Identify which cell holds the provided text, then report its (X, Y) central coordinate. 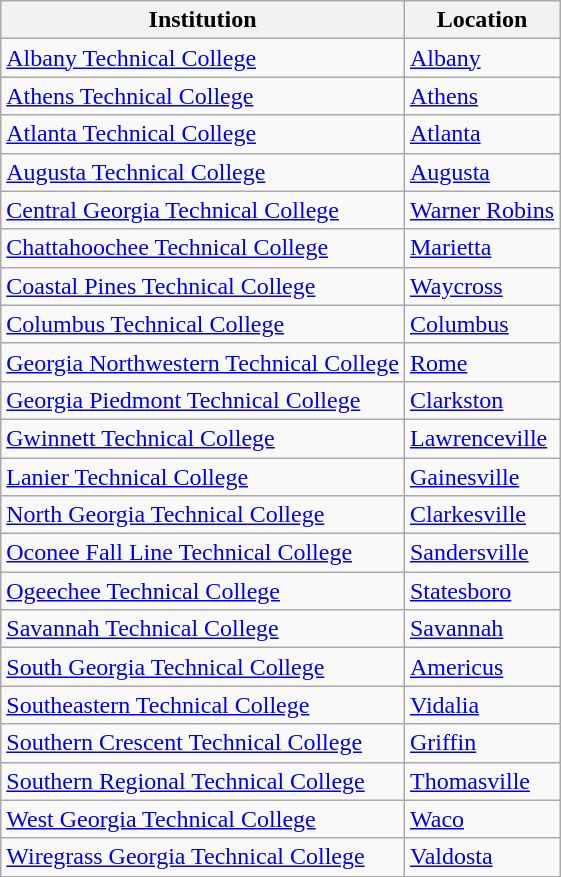
Warner Robins (482, 210)
Southeastern Technical College (203, 705)
West Georgia Technical College (203, 819)
Albany Technical College (203, 58)
Savannah Technical College (203, 629)
Marietta (482, 248)
Institution (203, 20)
Augusta Technical College (203, 172)
South Georgia Technical College (203, 667)
Savannah (482, 629)
Americus (482, 667)
Gainesville (482, 477)
Ogeechee Technical College (203, 591)
Atlanta Technical College (203, 134)
Griffin (482, 743)
Sandersville (482, 553)
Lanier Technical College (203, 477)
Athens (482, 96)
Oconee Fall Line Technical College (203, 553)
Southern Regional Technical College (203, 781)
Georgia Piedmont Technical College (203, 400)
Columbus (482, 324)
Lawrenceville (482, 438)
Gwinnett Technical College (203, 438)
Coastal Pines Technical College (203, 286)
Wiregrass Georgia Technical College (203, 857)
Augusta (482, 172)
North Georgia Technical College (203, 515)
Chattahoochee Technical College (203, 248)
Georgia Northwestern Technical College (203, 362)
Atlanta (482, 134)
Athens Technical College (203, 96)
Waycross (482, 286)
Location (482, 20)
Statesboro (482, 591)
Central Georgia Technical College (203, 210)
Columbus Technical College (203, 324)
Southern Crescent Technical College (203, 743)
Waco (482, 819)
Vidalia (482, 705)
Rome (482, 362)
Valdosta (482, 857)
Clarkston (482, 400)
Clarkesville (482, 515)
Thomasville (482, 781)
Albany (482, 58)
